Find where the given text appears and provide that cell's center as [X, Y] coordinate. 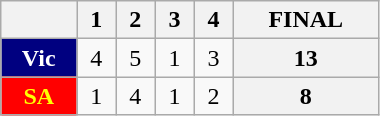
Vic [39, 58]
SA [39, 96]
5 [136, 58]
13 [306, 58]
FINAL [306, 20]
8 [306, 96]
